Return (x, y) of the center of cell containing provided text 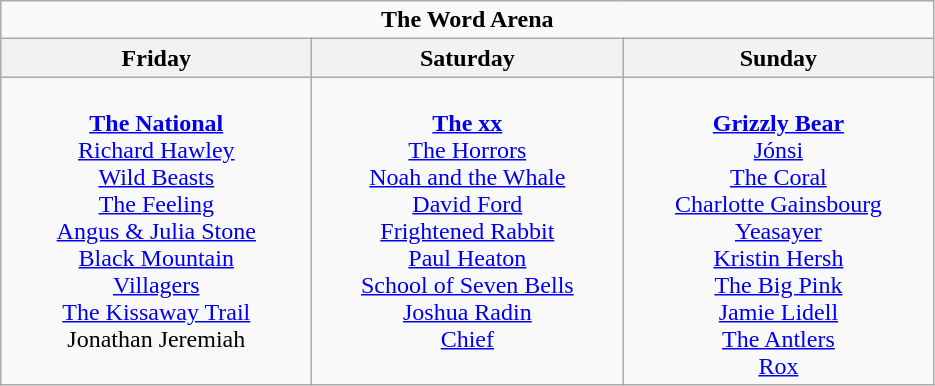
Friday (156, 58)
Sunday (778, 58)
The Word Arena (468, 20)
Saturday (468, 58)
The National Richard Hawley Wild Beasts The Feeling Angus & Julia Stone Black Mountain Villagers The Kissaway Trail Jonathan Jeremiah (156, 231)
The xx The Horrors Noah and the Whale David Ford Frightened Rabbit Paul Heaton School of Seven Bells Joshua Radin Chief (468, 231)
Grizzly Bear Jónsi The Coral Charlotte Gainsbourg Yeasayer Kristin Hersh The Big Pink Jamie Lidell The Antlers Rox (778, 231)
